Extract the [x, y] coordinate from the center of the cell holding the provided text.  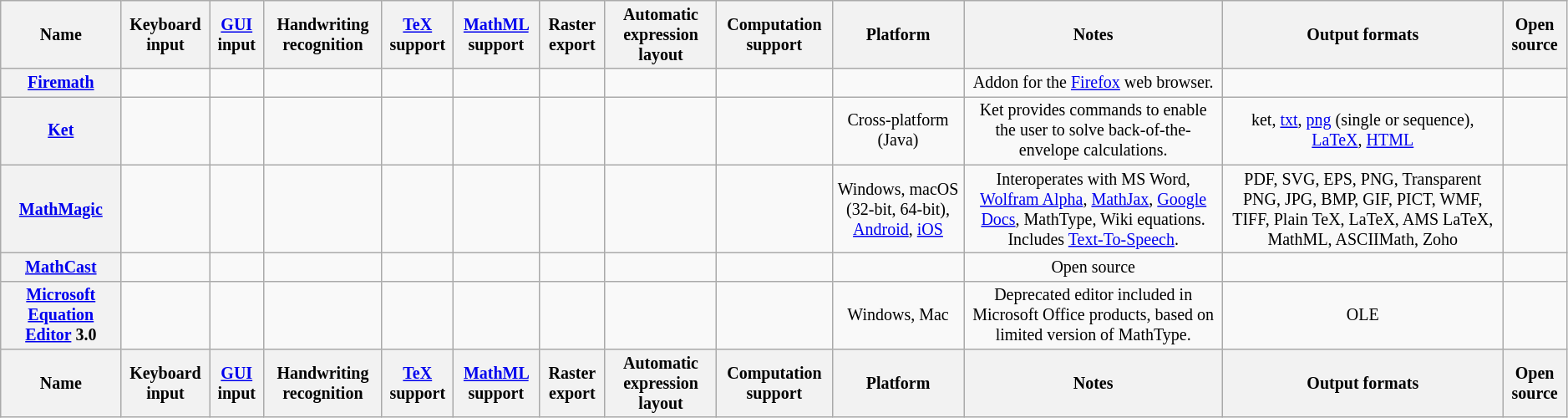
Windows, Mac [898, 314]
MathMagic [61, 209]
Windows, macOS (32-bit, 64-bit), Android, iOS [898, 209]
Ket [61, 130]
Interoperates with MS Word, Wolfram Alpha, MathJax, Google Docs, MathType, Wiki equations. Includes Text-To-Speech. [1094, 209]
MathCast [61, 268]
OLE [1363, 314]
Cross-platform (Java) [898, 130]
Microsoft Equation Editor 3.0 [61, 314]
ket, txt, png (single or sequence), LaTeX, HTML [1363, 130]
Ket provides commands to enable the user to solve back-of-the-envelope calculations. [1094, 130]
PDF, SVG, EPS, PNG, Transparent PNG, JPG, BMP, GIF, PICT, WMF, TIFF, Plain TeX, LaTeX, AMS LaTeX, MathML, ASCIIMath, Zoho [1363, 209]
Addon for the Firefox web browser. [1094, 84]
Deprecated editor included in Microsoft Office products, based on limited version of MathType. [1094, 314]
Firemath [61, 84]
